Find where the given text appears and provide that cell's center as (x, y) coordinate. 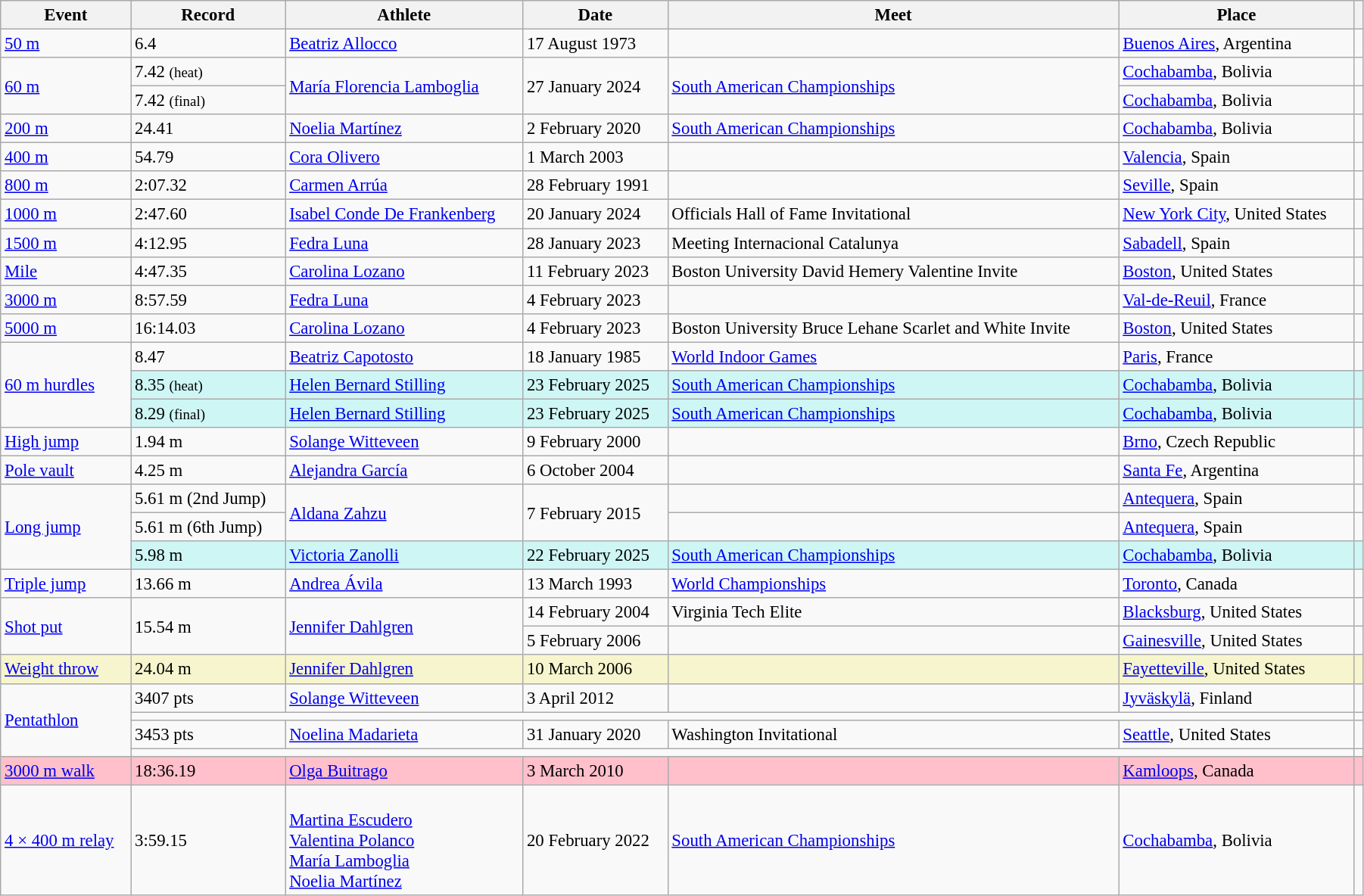
3000 m walk (66, 771)
Andrea Ávila (404, 584)
Gainesville, United States (1237, 641)
Washington Invitational (893, 734)
Seville, Spain (1237, 185)
24.41 (208, 129)
17 August 1973 (595, 44)
Beatriz Capotosto (404, 356)
13 March 1993 (595, 584)
7 February 2015 (595, 513)
7.42 (final) (208, 101)
Blacksburg, United States (1237, 612)
Meeting Internacional Catalunya (893, 243)
Athlete (404, 15)
1500 m (66, 243)
6.4 (208, 44)
Val-de-Reuil, France (1237, 300)
18:36.19 (208, 771)
Brno, Czech Republic (1237, 442)
50 m (66, 44)
8:57.59 (208, 300)
Jyväskylä, Finland (1237, 698)
Fayetteville, United States (1237, 670)
Meet (893, 15)
Paris, France (1237, 356)
Valencia, Spain (1237, 157)
Boston University Bruce Lehane Scarlet and White Invite (893, 328)
2:07.32 (208, 185)
60 m hurdles (66, 384)
200 m (66, 129)
Date (595, 15)
4:12.95 (208, 243)
Santa Fe, Argentina (1237, 470)
Shot put (66, 627)
Aldana Zahzu (404, 513)
20 February 2022 (595, 840)
Seattle, United States (1237, 734)
3 April 2012 (595, 698)
28 January 2023 (595, 243)
Martina EscuderoValentina PolancoMaría LambogliaNoelia Martínez (404, 840)
28 February 1991 (595, 185)
Mile (66, 271)
Boston University David Hemery Valentine Invite (893, 271)
Kamloops, Canada (1237, 771)
800 m (66, 185)
Officials Hall of Fame Invitational (893, 214)
5.61 m (6th Jump) (208, 527)
20 January 2024 (595, 214)
3453 pts (208, 734)
24.04 m (208, 670)
8.29 (final) (208, 413)
10 March 2006 (595, 670)
Victoria Zanolli (404, 555)
60 m (66, 86)
Beatriz Allocco (404, 44)
High jump (66, 442)
Toronto, Canada (1237, 584)
Cora Olivero (404, 157)
31 January 2020 (595, 734)
María Florencia Lamboglia (404, 86)
3 March 2010 (595, 771)
2 February 2020 (595, 129)
Weight throw (66, 670)
Noelina Madarieta (404, 734)
Buenos Aires, Argentina (1237, 44)
22 February 2025 (595, 555)
New York City, United States (1237, 214)
5.98 m (208, 555)
9 February 2000 (595, 442)
Triple jump (66, 584)
1 March 2003 (595, 157)
14 February 2004 (595, 612)
1.94 m (208, 442)
18 January 1985 (595, 356)
3407 pts (208, 698)
4:47.35 (208, 271)
11 February 2023 (595, 271)
Olga Buitrago (404, 771)
8.47 (208, 356)
3:59.15 (208, 840)
4 × 400 m relay (66, 840)
6 October 2004 (595, 470)
13.66 m (208, 584)
Sabadell, Spain (1237, 243)
Virginia Tech Elite (893, 612)
5000 m (66, 328)
World Championships (893, 584)
Noelia Martínez (404, 129)
3000 m (66, 300)
2:47.60 (208, 214)
54.79 (208, 157)
Long jump (66, 527)
Place (1237, 15)
7.42 (heat) (208, 72)
8.35 (heat) (208, 385)
Isabel Conde De Frankenberg (404, 214)
4.25 m (208, 470)
5.61 m (2nd Jump) (208, 499)
27 January 2024 (595, 86)
16:14.03 (208, 328)
5 February 2006 (595, 641)
15.54 m (208, 627)
1000 m (66, 214)
World Indoor Games (893, 356)
Record (208, 15)
400 m (66, 157)
Pentathlon (66, 720)
Pole vault (66, 470)
Carmen Arrúa (404, 185)
Event (66, 15)
Alejandra García (404, 470)
